Scan for the cell matching the given text and deliver its [X, Y] coordinate at center. 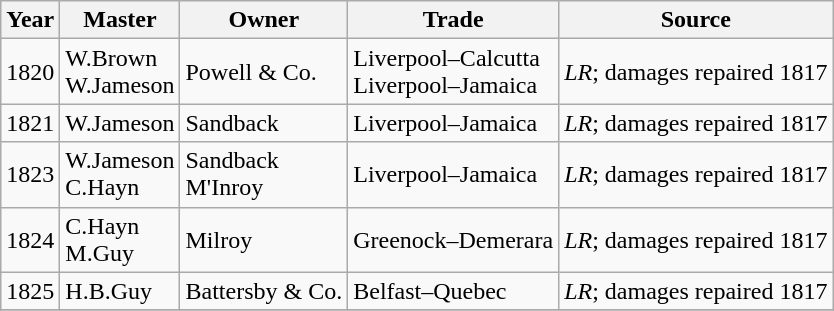
Liverpool–CalcuttaLiverpool–Jamaica [454, 72]
Belfast–Quebec [454, 291]
W.Jameson [120, 123]
H.B.Guy [120, 291]
Battersby & Co. [264, 291]
C.HaynM.Guy [120, 240]
SandbackM'Inroy [264, 174]
W.JamesonC.Hayn [120, 174]
Sandback [264, 123]
1821 [30, 123]
Greenock–Demerara [454, 240]
Owner [264, 20]
Source [696, 20]
1823 [30, 174]
Trade [454, 20]
Powell & Co. [264, 72]
1824 [30, 240]
1820 [30, 72]
Master [120, 20]
1825 [30, 291]
Milroy [264, 240]
W.BrownW.Jameson [120, 72]
Year [30, 20]
